From the cell containing the given text, extract its center point as (X, Y) coordinate. 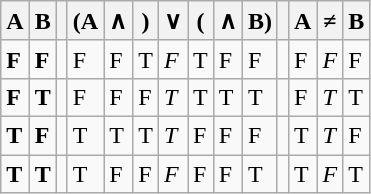
∨ (172, 21)
( (201, 21)
B) (260, 21)
(A (85, 21)
≠ (330, 21)
) (146, 21)
